Scan for the cell matching the given text and deliver its (x, y) coordinate at center. 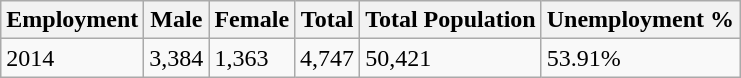
Unemployment % (640, 20)
Employment (72, 20)
Male (176, 20)
50,421 (451, 58)
Total Population (451, 20)
3,384 (176, 58)
Female (252, 20)
2014 (72, 58)
Total (328, 20)
4,747 (328, 58)
53.91% (640, 58)
1,363 (252, 58)
